Find where the given text appears and provide that cell's center as (x, y) coordinate. 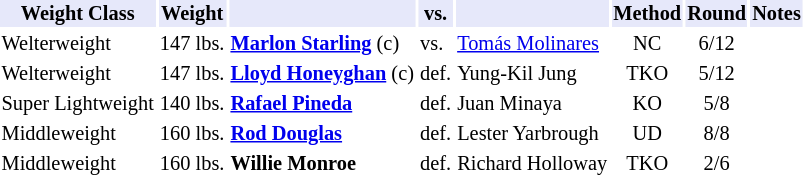
Middleweight (78, 134)
Weight (192, 14)
KO (648, 104)
Tomás Molinares (532, 44)
Weight Class (78, 14)
Juan Minaya (532, 104)
Method (648, 14)
5/12 (717, 74)
Notes (777, 14)
8/8 (717, 134)
NC (648, 44)
Marlon Starling (c) (322, 44)
Rafael Pineda (322, 104)
UD (648, 134)
5/8 (717, 104)
Round (717, 14)
Lloyd Honeyghan (c) (322, 74)
Lester Yarbrough (532, 134)
Super Lightweight (78, 104)
Yung-Kil Jung (532, 74)
140 lbs. (192, 104)
160 lbs. (192, 134)
TKO (648, 74)
6/12 (717, 44)
Rod Douglas (322, 134)
